Find where the given text appears and provide that cell's center as (X, Y) coordinate. 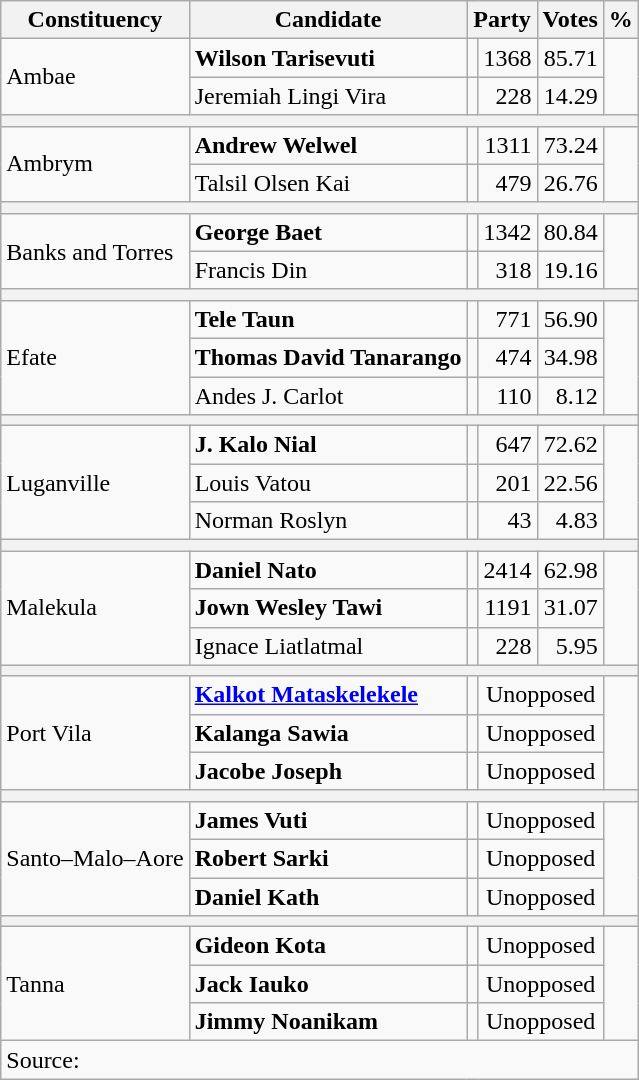
Jimmy Noanikam (328, 1022)
J. Kalo Nial (328, 445)
Daniel Nato (328, 570)
Party (502, 20)
James Vuti (328, 820)
62.98 (570, 570)
Efate (95, 357)
31.07 (570, 608)
Wilson Tarisevuti (328, 58)
Louis Vatou (328, 483)
22.56 (570, 483)
Thomas David Tanarango (328, 357)
647 (508, 445)
Source: (320, 1060)
479 (508, 183)
73.24 (570, 145)
Malekula (95, 608)
14.29 (570, 96)
1191 (508, 608)
56.90 (570, 319)
Constituency (95, 20)
Andes J. Carlot (328, 395)
Votes (570, 20)
Banks and Torres (95, 251)
Jown Wesley Tawi (328, 608)
8.12 (570, 395)
43 (508, 521)
318 (508, 270)
Ignace Liatlatmal (328, 646)
1311 (508, 145)
110 (508, 395)
Talsil Olsen Kai (328, 183)
201 (508, 483)
1368 (508, 58)
1342 (508, 232)
474 (508, 357)
5.95 (570, 646)
2414 (508, 570)
771 (508, 319)
Jeremiah Lingi Vira (328, 96)
Daniel Kath (328, 897)
Ambae (95, 77)
Francis Din (328, 270)
72.62 (570, 445)
Robert Sarki (328, 858)
Andrew Welwel (328, 145)
Luganville (95, 483)
Candidate (328, 20)
26.76 (570, 183)
80.84 (570, 232)
Norman Roslyn (328, 521)
19.16 (570, 270)
Port Vila (95, 733)
Jack Iauko (328, 984)
% (620, 20)
Santo–Malo–Aore (95, 858)
Kalanga Sawia (328, 733)
4.83 (570, 521)
Gideon Kota (328, 946)
85.71 (570, 58)
34.98 (570, 357)
Kalkot Mataskelekele (328, 695)
Tele Taun (328, 319)
George Baet (328, 232)
Ambrym (95, 164)
Jacobe Joseph (328, 771)
Tanna (95, 984)
